Output the (X, Y) coordinate of the center of the cell containing the given text.  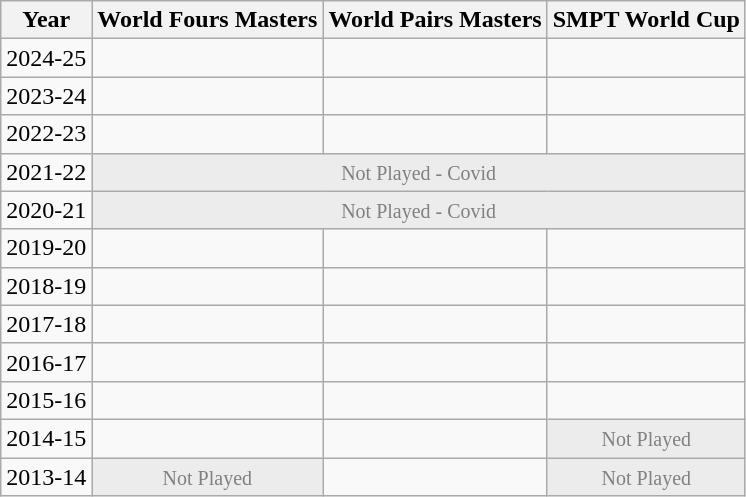
World Fours Masters (208, 20)
2022-23 (46, 134)
Year (46, 20)
2015-16 (46, 400)
2021-22 (46, 172)
2016-17 (46, 362)
World Pairs Masters (435, 20)
2023-24 (46, 96)
2017-18 (46, 324)
2020-21 (46, 210)
SMPT World Cup (646, 20)
2019-20 (46, 248)
2013-14 (46, 477)
2018-19 (46, 286)
2024-25 (46, 58)
2014-15 (46, 438)
